For the text-containing cell, return its midpoint in (X, Y) coordinate format. 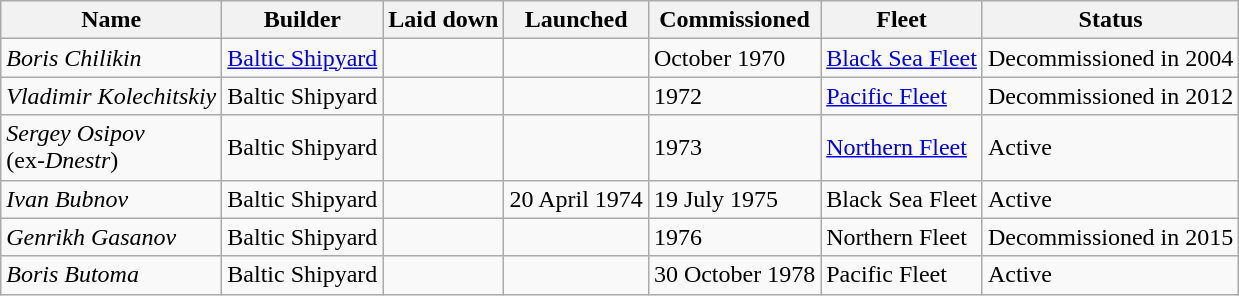
1972 (734, 96)
Fleet (902, 20)
1976 (734, 237)
Decommissioned in 2015 (1110, 237)
Boris Chilikin (112, 58)
Decommissioned in 2012 (1110, 96)
Builder (302, 20)
Status (1110, 20)
Boris Butoma (112, 275)
20 April 1974 (576, 199)
Sergey Osipov(ex-Dnestr) (112, 148)
Laid down (444, 20)
Decommissioned in 2004 (1110, 58)
Launched (576, 20)
Commissioned (734, 20)
19 July 1975 (734, 199)
Genrikh Gasanov (112, 237)
Ivan Bubnov (112, 199)
Name (112, 20)
1973 (734, 148)
30 October 1978 (734, 275)
Vladimir Kolechitskiy (112, 96)
October 1970 (734, 58)
